Search for the cell housing the specified text and yield its [x, y] center coordinate. 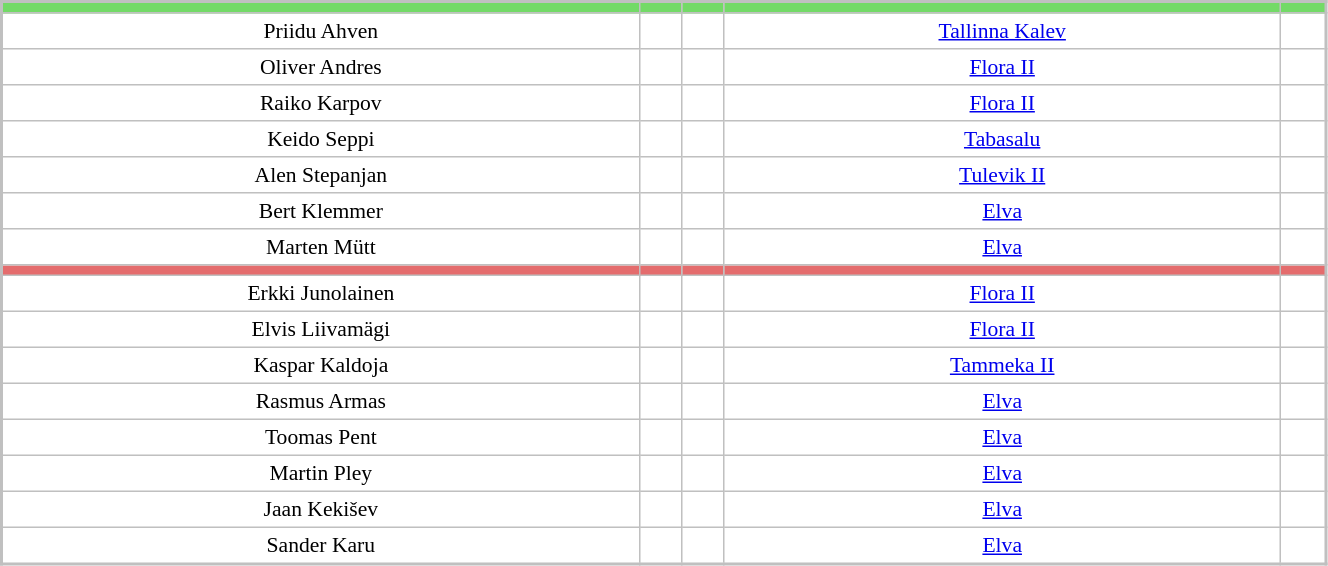
Kaspar Kaldoja [321, 365]
Toomas Pent [321, 437]
Sander Karu [321, 546]
Oliver Andres [321, 67]
Priidu Ahven [321, 31]
Elvis Liivamägi [321, 329]
Bert Klemmer [321, 211]
Raiko Karpov [321, 103]
Keido Seppi [321, 139]
Jaan Kekišev [321, 509]
Martin Pley [321, 473]
Marten Mütt [321, 247]
Tammeka II [1002, 365]
Erkki Junolainen [321, 293]
Tallinna Kalev [1002, 31]
Tulevik II [1002, 175]
Rasmus Armas [321, 401]
Alen Stepanjan [321, 175]
Tabasalu [1002, 139]
